Extract the (X, Y) coordinate from the center of the cell holding the provided text.  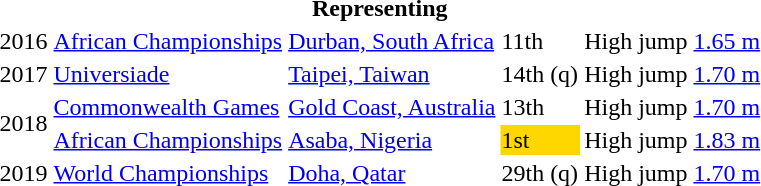
Universiade (168, 74)
Asaba, Nigeria (392, 140)
13th (540, 107)
Gold Coast, Australia (392, 107)
1st (540, 140)
Durban, South Africa (392, 41)
Taipei, Taiwan (392, 74)
11th (540, 41)
14th (q) (540, 74)
Commonwealth Games (168, 107)
